Scan for the cell matching the given text and deliver its [X, Y] coordinate at center. 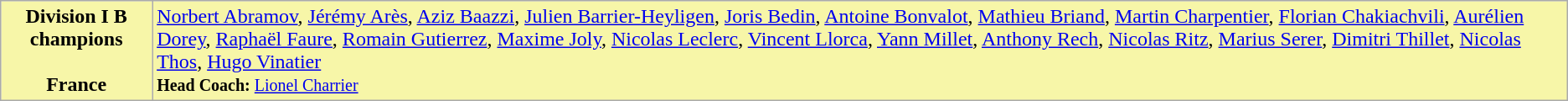
Division I B championsFrance [77, 50]
